Find where the given text appears and provide that cell's center as (x, y) coordinate. 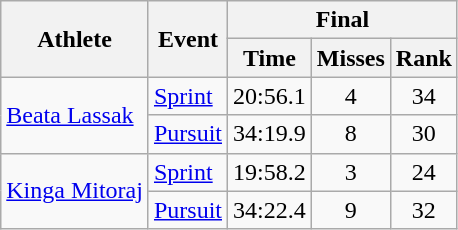
24 (424, 172)
19:58.2 (270, 172)
Athlete (75, 39)
Final (343, 20)
4 (350, 96)
34 (424, 96)
9 (350, 210)
32 (424, 210)
Misses (350, 58)
Time (270, 58)
Rank (424, 58)
20:56.1 (270, 96)
30 (424, 134)
Kinga Mitoraj (75, 191)
Event (188, 39)
Beata Lassak (75, 115)
34:22.4 (270, 210)
34:19.9 (270, 134)
8 (350, 134)
3 (350, 172)
